Search for the cell housing the specified text and yield its [X, Y] center coordinate. 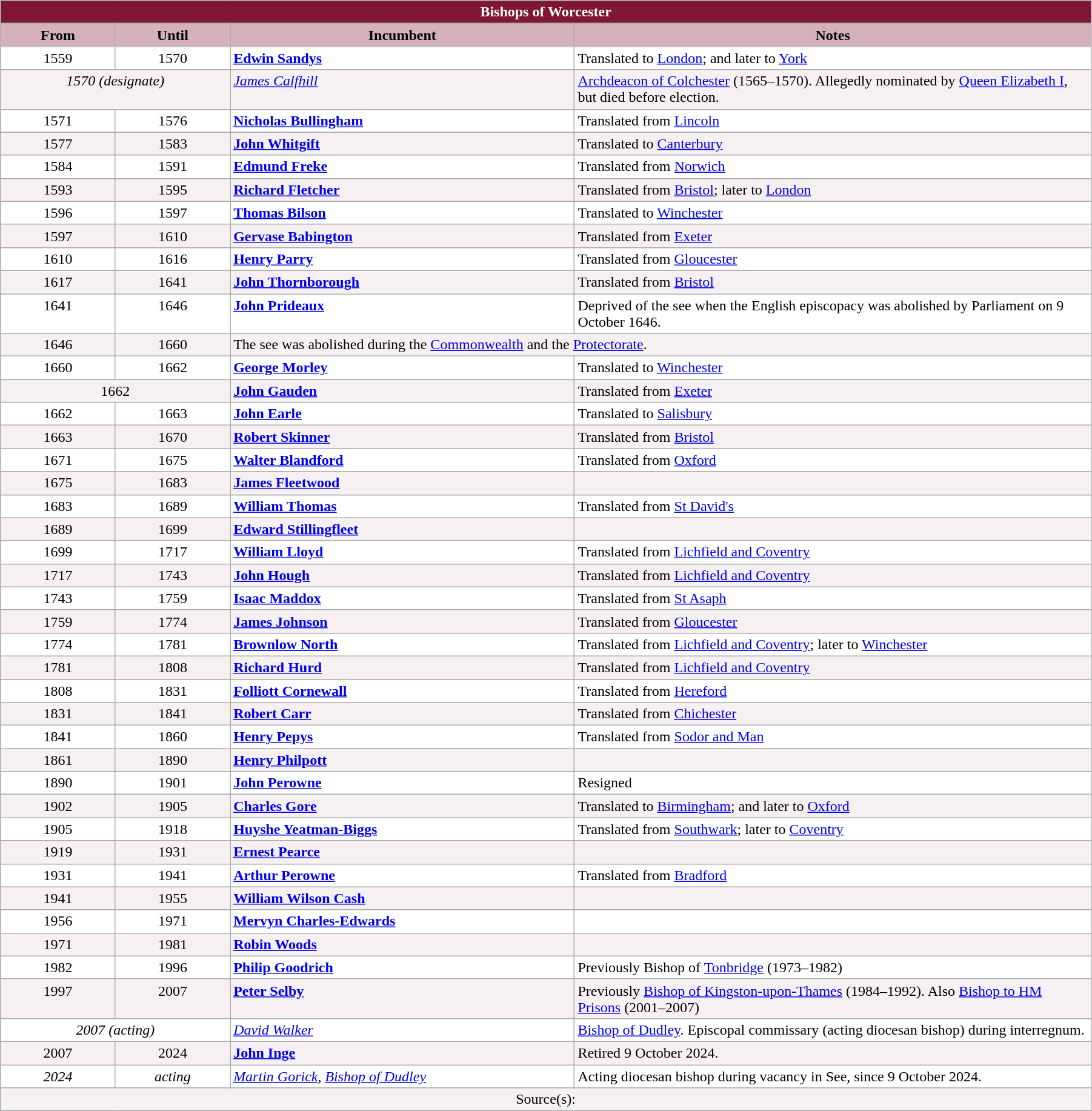
Archdeacon of Colchester (1565–1570). Allegedly nominated by Queen Elizabeth I, but died before election. [833, 90]
1584 [58, 167]
Bishop of Dudley. Episcopal commissary (acting diocesan bishop) during interregnum. [833, 1030]
1997 [58, 999]
John Perowne [402, 783]
William Lloyd [402, 552]
Translated to Salisbury [833, 414]
Nicholas Bullingham [402, 121]
1671 [58, 460]
John Thornborough [402, 282]
2007 (acting) [115, 1030]
William Thomas [402, 506]
1996 [172, 967]
Richard Fletcher [402, 190]
The see was abolished during the Commonwealth and the Protectorate. [661, 345]
Martin Gorick, Bishop of Dudley [402, 1076]
1982 [58, 967]
Source(s): [546, 1099]
Brownlow North [402, 644]
John Whitgift [402, 144]
James Johnson [402, 621]
1576 [172, 121]
George Morley [402, 368]
Translated from Lichfield and Coventry; later to Winchester [833, 644]
Translated to Canterbury [833, 144]
Edward Stillingfleet [402, 529]
1593 [58, 190]
1956 [58, 921]
Peter Selby [402, 999]
Notes [833, 35]
Previously Bishop of Tonbridge (1973–1982) [833, 967]
From [58, 35]
1616 [172, 259]
Translated from Oxford [833, 460]
Edmund Freke [402, 167]
Ernest Pearce [402, 852]
David Walker [402, 1030]
1981 [172, 944]
1918 [172, 829]
Mervyn Charles-Edwards [402, 921]
Incumbent [402, 35]
John Gauden [402, 391]
1596 [58, 213]
Translated from Southwark; later to Coventry [833, 829]
Gervase Babington [402, 236]
Charles Gore [402, 806]
Translated from St Asaph [833, 598]
John Earle [402, 414]
Richard Hurd [402, 667]
Robin Woods [402, 944]
Translated from Bristol; later to London [833, 190]
1595 [172, 190]
John Prideaux [402, 313]
1570 [172, 58]
1570 (designate) [115, 90]
Thomas Bilson [402, 213]
Until [172, 35]
Previously Bishop of Kingston-upon-Thames (1984–1992). Also Bishop to HM Prisons (2001–2007) [833, 999]
1901 [172, 783]
Retired 9 October 2024. [833, 1053]
acting [172, 1076]
Translated to London; and later to York [833, 58]
1617 [58, 282]
James Calfhill [402, 90]
Deprived of the see when the English episcopacy was abolished by Parliament on 9 October 1646. [833, 313]
Translated from Norwich [833, 167]
Translated from Chichester [833, 714]
1902 [58, 806]
Translated from Sodor and Man [833, 737]
Isaac Maddox [402, 598]
Henry Parry [402, 259]
John Hough [402, 575]
William Wilson Cash [402, 898]
1955 [172, 898]
Resigned [833, 783]
Translated from Hereford [833, 690]
Translated from St David's [833, 506]
Translated to Birmingham; and later to Oxford [833, 806]
Huyshe Yeatman-Biggs [402, 829]
1919 [58, 852]
Translated from Bradford [833, 875]
1861 [58, 760]
Walter Blandford [402, 460]
Arthur Perowne [402, 875]
1591 [172, 167]
Folliott Cornewall [402, 690]
1670 [172, 437]
Henry Pepys [402, 737]
1860 [172, 737]
Henry Philpott [402, 760]
Bishops of Worcester [546, 12]
1559 [58, 58]
1577 [58, 144]
Translated from Lincoln [833, 121]
Robert Skinner [402, 437]
Edwin Sandys [402, 58]
Robert Carr [402, 714]
John Inge [402, 1053]
Philip Goodrich [402, 967]
1571 [58, 121]
1583 [172, 144]
Acting diocesan bishop during vacancy in See, since 9 October 2024. [833, 1076]
James Fleetwood [402, 483]
